From the cell containing the given text, extract its center point as [X, Y] coordinate. 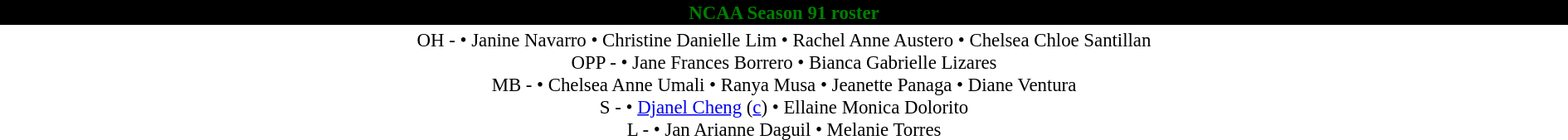
NCAA Season 91 roster [784, 12]
